Find where the given text appears and provide that cell's center as (X, Y) coordinate. 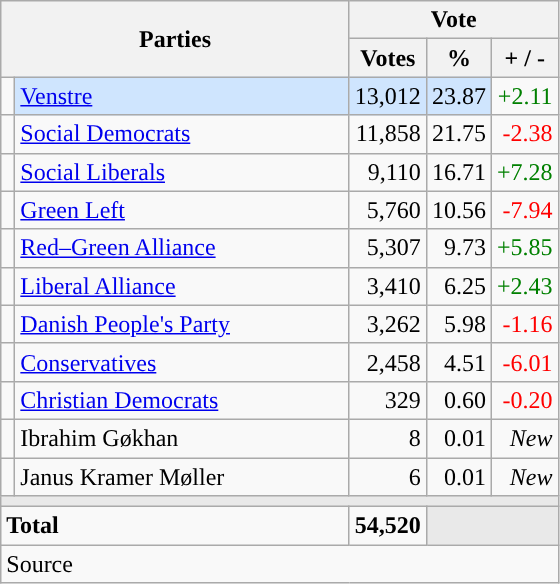
329 (388, 400)
Liberal Alliance (182, 286)
+ / - (524, 58)
+2.43 (524, 286)
+2.11 (524, 96)
% (458, 58)
+7.28 (524, 172)
Vote (454, 20)
Christian Democrats (182, 400)
21.75 (458, 134)
54,520 (388, 526)
6 (388, 477)
0.60 (458, 400)
Ibrahim Gøkhan (182, 438)
Total (176, 526)
Social Democrats (182, 134)
11,858 (388, 134)
5.98 (458, 324)
3,262 (388, 324)
-0.20 (524, 400)
13,012 (388, 96)
9.73 (458, 248)
5,307 (388, 248)
23.87 (458, 96)
+5.85 (524, 248)
3,410 (388, 286)
Green Left (182, 210)
9,110 (388, 172)
5,760 (388, 210)
Red–Green Alliance (182, 248)
16.71 (458, 172)
-7.94 (524, 210)
Parties (176, 39)
Danish People's Party (182, 324)
Votes (388, 58)
-1.16 (524, 324)
Janus Kramer Møller (182, 477)
-2.38 (524, 134)
8 (388, 438)
Social Liberals (182, 172)
Venstre (182, 96)
6.25 (458, 286)
-6.01 (524, 362)
Source (280, 564)
10.56 (458, 210)
2,458 (388, 362)
4.51 (458, 362)
Conservatives (182, 362)
